Find where the given text appears and provide that cell's center as [X, Y] coordinate. 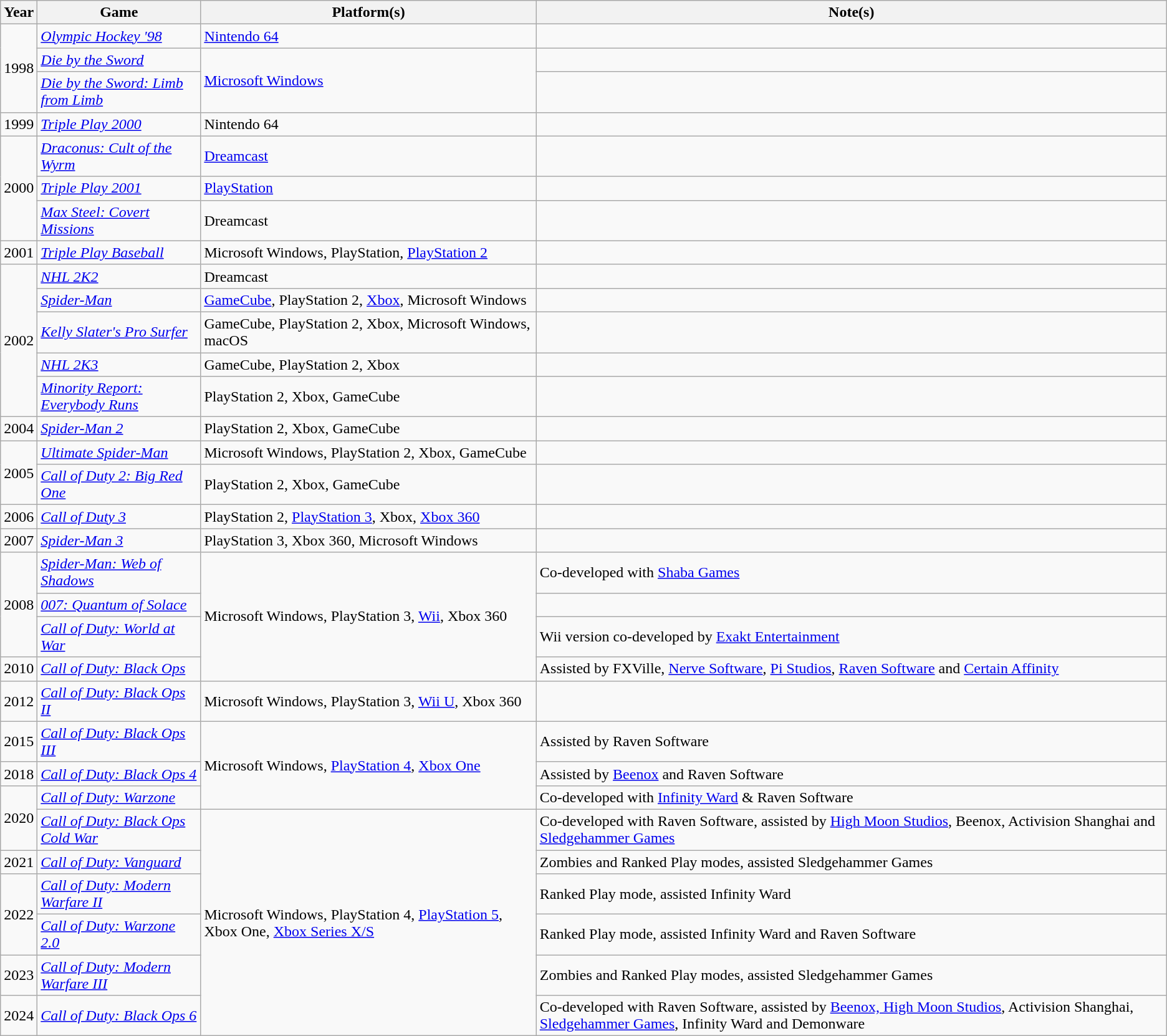
Microsoft Windows, PlayStation 3, Wii, Xbox 360 [368, 616]
Call of Duty: World at War [119, 637]
Assisted by Raven Software [852, 742]
Call of Duty: Black Ops III [119, 742]
NHL 2K2 [119, 276]
Microsoft Windows [368, 80]
Draconus: Cult of the Wyrm [119, 156]
Call of Duty 2: Big Red One [119, 485]
Microsoft Windows, PlayStation 4, PlayStation 5, Xbox One, Xbox Series X/S [368, 923]
2001 [19, 252]
2005 [19, 472]
Spider-Man: Web of Shadows [119, 572]
Call of Duty: Modern Warfare II [119, 894]
Ranked Play mode, assisted Infinity Ward and Raven Software [852, 935]
Call of Duty: Warzone [119, 797]
Year [19, 12]
2008 [19, 605]
Spider-Man [119, 300]
2000 [19, 188]
2007 [19, 540]
2015 [19, 742]
Call of Duty: Modern Warfare III [119, 975]
Assisted by FXVille, Nerve Software, Pi Studios, Raven Software and Certain Affinity [852, 669]
Ultimate Spider-Man [119, 453]
2002 [19, 340]
GameCube, PlayStation 2, Xbox [368, 365]
Olympic Hockey '98 [119, 36]
2023 [19, 975]
Microsoft Windows, PlayStation 3, Wii U, Xbox 360 [368, 701]
1999 [19, 124]
Spider-Man 2 [119, 429]
Co-developed with Infinity Ward & Raven Software [852, 797]
2004 [19, 429]
2010 [19, 669]
2021 [19, 862]
007: Quantum of Solace [119, 605]
2022 [19, 914]
Microsoft Windows, PlayStation 4, Xbox One [368, 765]
Call of Duty: Black Ops [119, 669]
Call of Duty: Black Ops 6 [119, 1016]
2006 [19, 517]
Co-developed with Raven Software, assisted by High Moon Studios, Beenox, Activision Shanghai and Sledgehammer Games [852, 829]
GameCube, PlayStation 2, Xbox, Microsoft Windows [368, 300]
Microsoft Windows, PlayStation, PlayStation 2 [368, 252]
Wii version co-developed by Exakt Entertainment [852, 637]
Assisted by Beenox and Raven Software [852, 774]
2012 [19, 701]
Call of Duty 3 [119, 517]
Kelly Slater's Pro Surfer [119, 332]
1998 [19, 69]
NHL 2K3 [119, 365]
Die by the Sword [119, 60]
Note(s) [852, 12]
Ranked Play mode, assisted Infinity Ward [852, 894]
PlayStation [368, 188]
Spider-Man 3 [119, 540]
Co-developed with Shaba Games [852, 572]
Call of Duty: Vanguard [119, 862]
PlayStation 3, Xbox 360, Microsoft Windows [368, 540]
Triple Play Baseball [119, 252]
Microsoft Windows, PlayStation 2, Xbox, GameCube [368, 453]
Minority Report: Everybody Runs [119, 396]
2020 [19, 818]
Triple Play 2001 [119, 188]
Platform(s) [368, 12]
Call of Duty: Black Ops 4 [119, 774]
Game [119, 12]
Call of Duty: Black Ops II [119, 701]
2018 [19, 774]
Co-developed with Raven Software, assisted by Beenox, High Moon Studios, Activision Shanghai, Sledgehammer Games, Infinity Ward and Demonware [852, 1016]
Call of Duty: Black Ops Cold War [119, 829]
Die by the Sword: Limb from Limb [119, 92]
Triple Play 2000 [119, 124]
GameCube, PlayStation 2, Xbox, Microsoft Windows, macOS [368, 332]
PlayStation 2, PlayStation 3, Xbox, Xbox 360 [368, 517]
Call of Duty: Warzone 2.0 [119, 935]
2024 [19, 1016]
Max Steel: Covert Missions [119, 221]
